Return the (x, y) coordinate for the center point of the cell that contains the specified text.  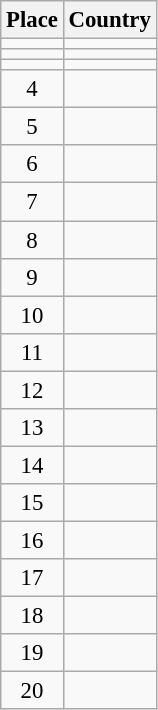
11 (32, 352)
18 (32, 616)
9 (32, 277)
14 (32, 465)
Place (32, 20)
13 (32, 428)
15 (32, 503)
8 (32, 240)
10 (32, 315)
7 (32, 202)
16 (32, 540)
5 (32, 127)
Country (110, 20)
6 (32, 165)
4 (32, 89)
12 (32, 390)
20 (32, 691)
19 (32, 653)
17 (32, 578)
